From the cell containing the given text, extract its center point as (X, Y) coordinate. 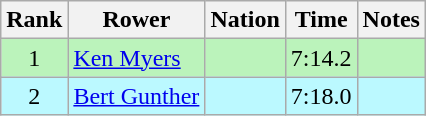
1 (34, 58)
Rank (34, 20)
Bert Gunther (136, 96)
Ken Myers (136, 58)
7:14.2 (321, 58)
2 (34, 96)
Rower (136, 20)
Notes (391, 20)
Nation (245, 20)
Time (321, 20)
7:18.0 (321, 96)
